Capture the cell that displays the provided text and extract its [X, Y] central coordinate. 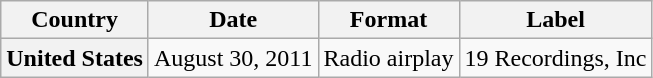
Country [75, 20]
Date [233, 20]
August 30, 2011 [233, 58]
19 Recordings, Inc [556, 58]
United States [75, 58]
Radio airplay [388, 58]
Label [556, 20]
Format [388, 20]
